Detect which cell encompasses the target text, then output its (X, Y) center coordinate. 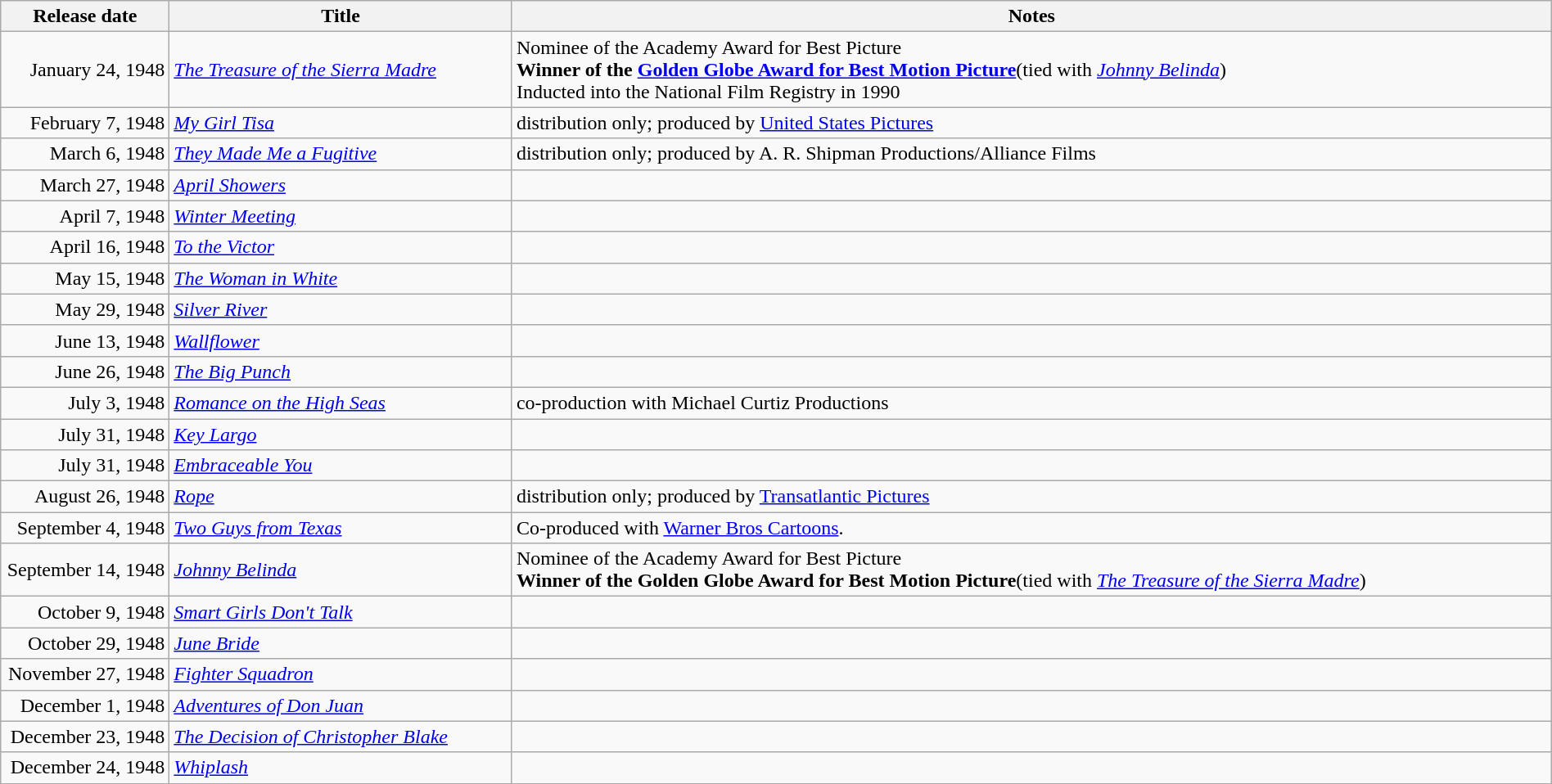
To the Victor (341, 247)
December 23, 1948 (85, 737)
distribution only; produced by A. R. Shipman Productions/Alliance Films (1031, 154)
The Treasure of the Sierra Madre (341, 70)
June 26, 1948 (85, 372)
co-production with Michael Curtiz Productions (1031, 403)
Title (341, 16)
Smart Girls Don't Talk (341, 612)
distribution only; produced by United States Pictures (1031, 123)
July 3, 1948 (85, 403)
Two Guys from Texas (341, 528)
Wallflower (341, 340)
Whiplash (341, 768)
They Made Me a Fugitive (341, 154)
Silver River (341, 309)
April Showers (341, 185)
Winter Meeting (341, 216)
Co-produced with Warner Bros Cartoons. (1031, 528)
March 27, 1948 (85, 185)
Nominee of the Academy Award for Best PictureWinner of the Golden Globe Award for Best Motion Picture(tied with The Treasure of the Sierra Madre) (1031, 570)
Adventures of Don Juan (341, 705)
June 13, 1948 (85, 340)
My Girl Tisa (341, 123)
The Woman in White (341, 278)
August 26, 1948 (85, 497)
September 4, 1948 (85, 528)
October 29, 1948 (85, 643)
Romance on the High Seas (341, 403)
distribution only; produced by Transatlantic Pictures (1031, 497)
The Big Punch (341, 372)
March 6, 1948 (85, 154)
December 24, 1948 (85, 768)
Key Largo (341, 435)
May 15, 1948 (85, 278)
May 29, 1948 (85, 309)
September 14, 1948 (85, 570)
April 16, 1948 (85, 247)
June Bride (341, 643)
Notes (1031, 16)
December 1, 1948 (85, 705)
Rope (341, 497)
April 7, 1948 (85, 216)
January 24, 1948 (85, 70)
The Decision of Christopher Blake (341, 737)
Fighter Squadron (341, 674)
Johnny Belinda (341, 570)
October 9, 1948 (85, 612)
Embraceable You (341, 466)
November 27, 1948 (85, 674)
February 7, 1948 (85, 123)
Release date (85, 16)
